Detect which cell encompasses the target text, then output its [x, y] center coordinate. 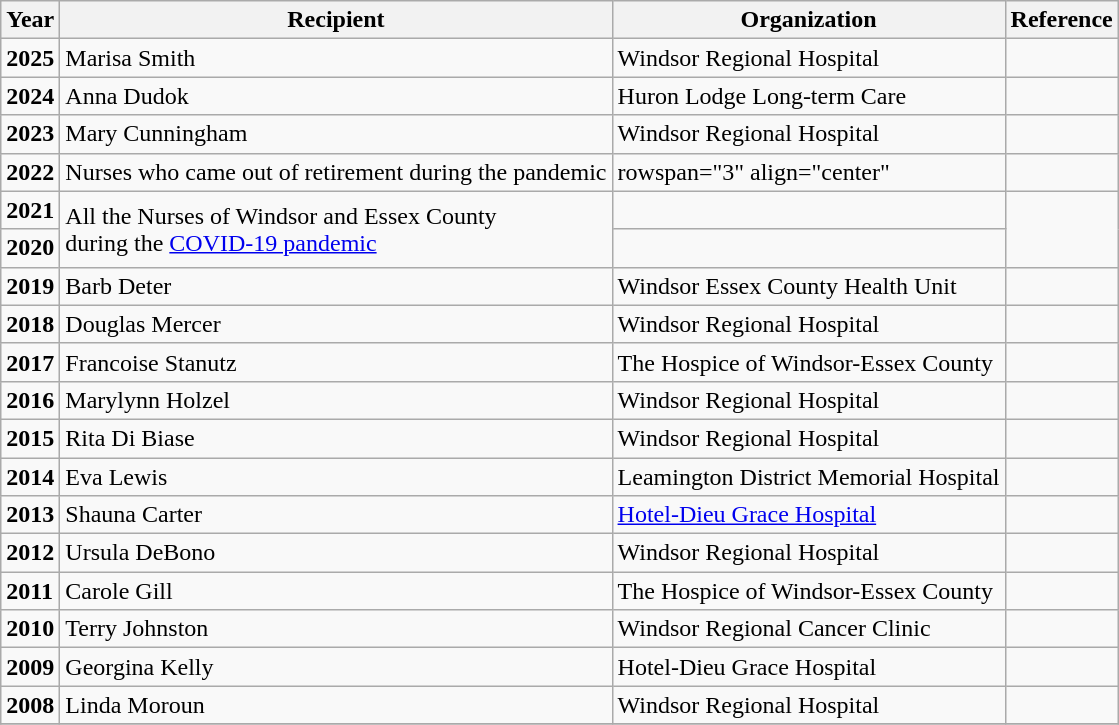
2025 [30, 58]
Georgina Kelly [336, 667]
Organization [808, 20]
2019 [30, 286]
Eva Lewis [336, 477]
2017 [30, 362]
2015 [30, 438]
Shauna Carter [336, 515]
2022 [30, 172]
Windsor Essex County Health Unit [808, 286]
Terry Johnston [336, 629]
Marisa Smith [336, 58]
Huron Lodge Long-term Care [808, 96]
rowspan="3" align="center" [808, 172]
2023 [30, 134]
Linda Moroun [336, 705]
Rita Di Biase [336, 438]
2020 [30, 248]
2008 [30, 705]
2024 [30, 96]
Marylynn Holzel [336, 400]
2011 [30, 591]
2016 [30, 400]
2018 [30, 324]
Barb Deter [336, 286]
Reference [1062, 20]
2021 [30, 210]
Ursula DeBono [336, 553]
Carole Gill [336, 591]
Year [30, 20]
Recipient [336, 20]
2009 [30, 667]
Douglas Mercer [336, 324]
Mary Cunningham [336, 134]
All the Nurses of Windsor and Essex Countyduring the COVID-19 pandemic [336, 229]
2010 [30, 629]
2013 [30, 515]
Leamington District Memorial Hospital [808, 477]
Nurses who came out of retirement during the pandemic [336, 172]
2014 [30, 477]
Francoise Stanutz [336, 362]
Anna Dudok [336, 96]
2012 [30, 553]
Windsor Regional Cancer Clinic [808, 629]
